Detect which cell encompasses the target text, then output its (X, Y) center coordinate. 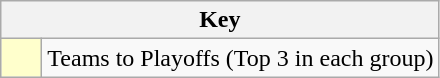
Teams to Playoffs (Top 3 in each group) (240, 58)
Key (220, 20)
